Return the [X, Y] coordinate for the center point of the cell that contains the specified text.  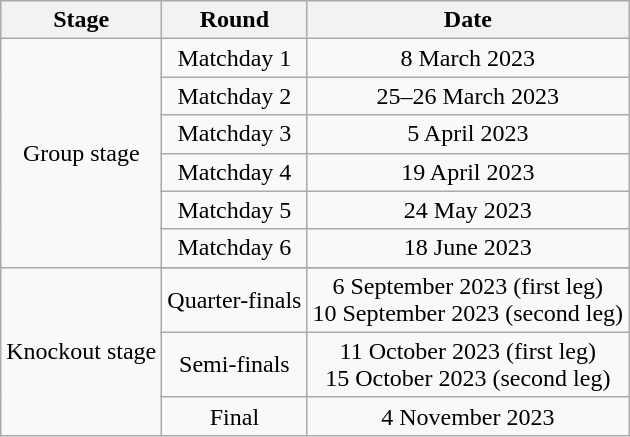
Matchday 5 [234, 210]
4 November 2023 [468, 416]
Matchday 4 [234, 172]
Quarter-finals [234, 300]
Matchday 3 [234, 134]
Group stage [82, 153]
19 April 2023 [468, 172]
Date [468, 20]
6 September 2023 (first leg)10 September 2023 (second leg) [468, 300]
Final [234, 416]
18 June 2023 [468, 248]
Stage [82, 20]
Matchday 6 [234, 248]
Semi-finals [234, 364]
5 April 2023 [468, 134]
Round [234, 20]
24 May 2023 [468, 210]
25–26 March 2023 [468, 96]
11 October 2023 (first leg)15 October 2023 (second leg) [468, 364]
Matchday 1 [234, 58]
Matchday 2 [234, 96]
8 March 2023 [468, 58]
Knockout stage [82, 351]
